Capture the cell that displays the provided text and extract its [X, Y] central coordinate. 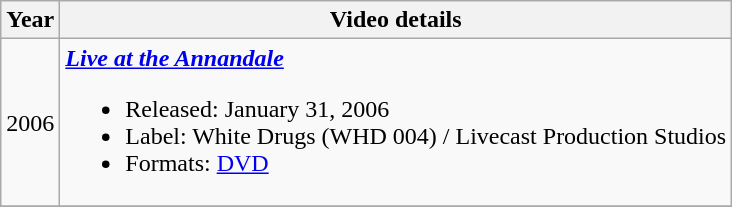
Year [30, 20]
Live at the AnnandaleReleased: January 31, 2006Label: White Drugs (WHD 004) / Livecast Production StudiosFormats: DVD [396, 122]
Video details [396, 20]
2006 [30, 122]
